Locate the cell with the specified text and output its [X, Y] center coordinate. 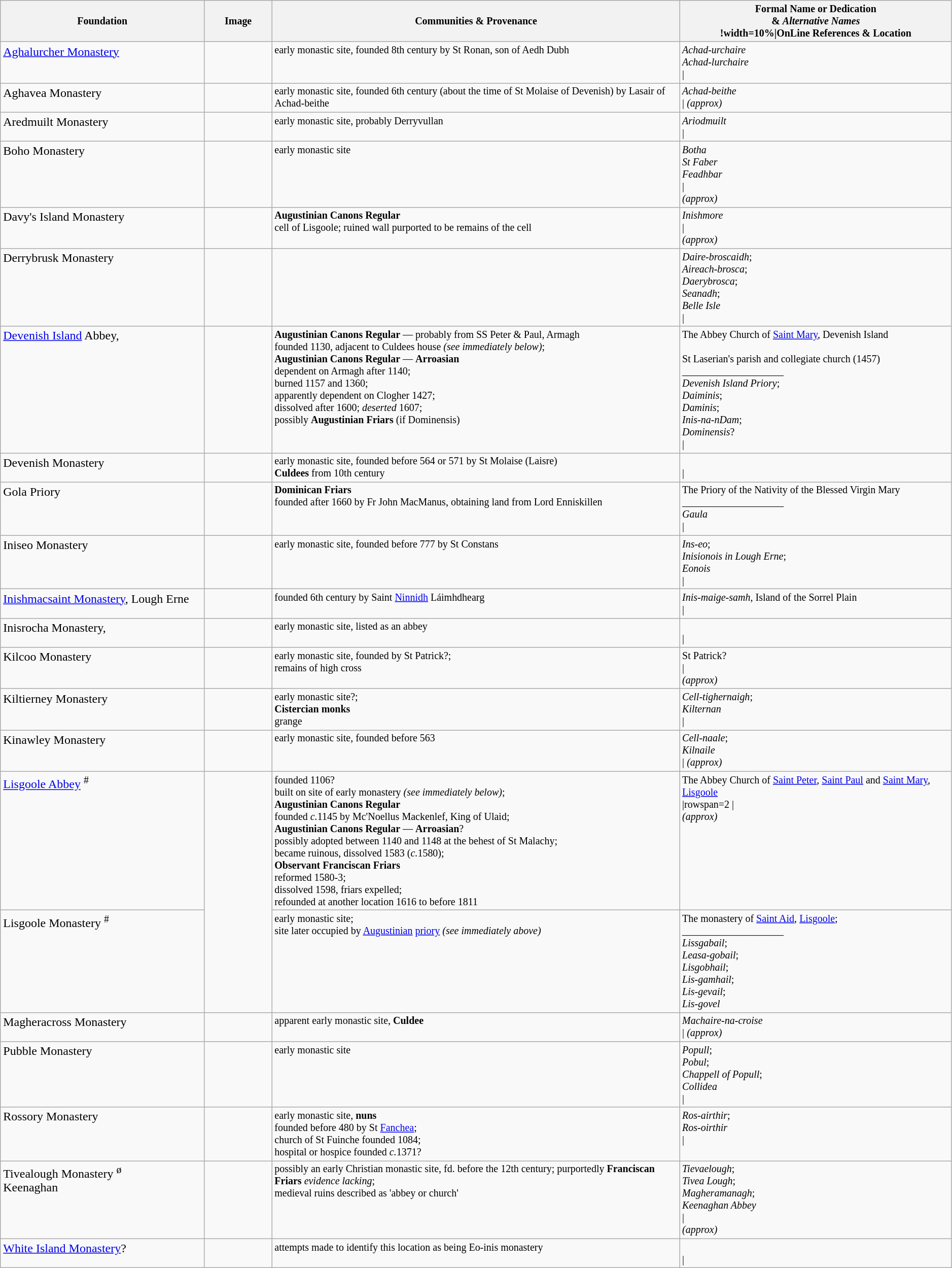
early monastic site, probably Derryvullan [476, 127]
Aredmuilt Monastery [102, 127]
BothaSt FaberFeadhbar| (approx) [816, 175]
early monastic site;site later occupied by Augustinian priory (see immediately above) [476, 961]
Daire-broscaidh;Aireach-brosca;Daerybrosca;Seanadh;Belle Isle| [816, 287]
Aghalurcher Monastery [102, 63]
early monastic site, founded 8th century by St Ronan, son of Aedh Dubh [476, 63]
Augustinian Canons Regularcell of Lisgoole; ruined wall purported to be remains of the cell [476, 227]
Pubble Monastery [102, 1075]
St Patrick?| (approx) [816, 668]
early monastic site, founded 6th century (about the time of St Molaise of Devenish) by Lasair of Achad-beithe [476, 97]
Rossory Monastery [102, 1134]
early monastic site, founded before 563 [476, 751]
early monastic site, listed as an abbey [476, 633]
White Island Monastery? [102, 1253]
The monastery of Saint Aid, Lisgoole;____________________Lissgabail;Leasa-gobail; Lisgobhail;Lis-gamhail;Lis-gevail;Lis-govel [816, 961]
Cell-naale;Kilnaile| (approx) [816, 751]
Ariodmuilt| [816, 127]
Communities & Provenance [476, 21]
Cell-tighernaigh;Kilternan| [816, 709]
Achad-urchaireAchad-lurchaire| [816, 63]
Kiltierney Monastery [102, 709]
Dominican Friarsfounded after 1660 by Fr John MacManus, obtaining land from Lord Enniskillen [476, 508]
Inisrocha Monastery, [102, 633]
early monastic site, founded by St Patrick?;remains of high cross [476, 668]
early monastic site?;Cistercian monksgrange [476, 709]
Kinawley Monastery [102, 751]
Foundation [102, 21]
Gola Priory [102, 508]
Devenish Monastery [102, 468]
Formal Name or Dedication & Alternative Names!width=10%|OnLine References & Location [816, 21]
Boho Monastery [102, 175]
Tievaelough;Tivea Lough;Magheramanagh;Keenaghan Abbey| (approx) [816, 1200]
Lisgoole Abbey # [102, 841]
Iniseo Monastery [102, 562]
Inishmacsaint Monastery, Lough Erne [102, 604]
Devenish Island Abbey, [102, 390]
Derrybrusk Monastery [102, 287]
apparent early monastic site, Culdee [476, 1027]
founded 6th century by Saint Ninnidh Láimhdhearg [476, 604]
The Abbey Church of Saint Peter, Saint Paul and Saint Mary, Lisgoole|rowspan=2 | (approx) [816, 841]
Magheracross Monastery [102, 1027]
Aghavea Monastery [102, 97]
early monastic site, nunsfounded before 480 by St Fanchea;church of St Fuinche founded 1084;hospital or hospice founded c.1371? [476, 1134]
Inis-maige-samh, Island of the Sorrel Plain| [816, 604]
Tivealough Monastery øKeenaghan [102, 1200]
Popull;Pobul;Chappell of Popull;Collidea| [816, 1075]
Achad-beithe| (approx) [816, 97]
Machaire-na-croise| (approx) [816, 1027]
Davy's Island Monastery [102, 227]
Ins-eo;Inisionois in Lough Erne;Eonois| [816, 562]
Kilcoo Monastery [102, 668]
Lisgoole Monastery # [102, 961]
Inishmore| (approx) [816, 227]
attempts made to identify this location as being Eo-inis monastery [476, 1253]
early monastic site, founded before 777 by St Constans [476, 562]
The Priory of the Nativity of the Blessed Virgin Mary____________________Gaula| [816, 508]
early monastic site, founded before 564 or 571 by St Molaise (Laisre)Culdees from 10th century [476, 468]
Image [238, 21]
Ros-airthir;Ros-oirthir| [816, 1134]
